Scan for the cell matching the given text and deliver its [X, Y] coordinate at center. 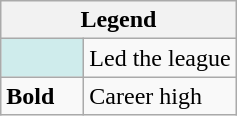
Led the league [160, 58]
Bold [42, 96]
Legend [118, 20]
Career high [160, 96]
